Pinpoint the cell where the given text exists, returning its (X, Y) midpoint coordinate. 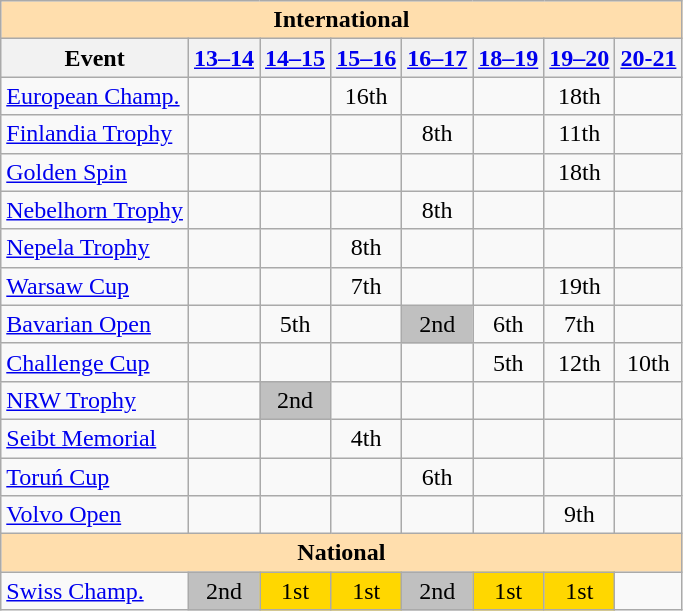
4th (366, 438)
12th (580, 362)
Nepela Trophy (95, 248)
Nebelhorn Trophy (95, 210)
National (342, 553)
International (342, 20)
Challenge Cup (95, 362)
Toruń Cup (95, 477)
16th (366, 96)
Swiss Champ. (95, 591)
NRW Trophy (95, 400)
18–19 (508, 58)
Finlandia Trophy (95, 134)
Volvo Open (95, 515)
19–20 (580, 58)
European Champ. (95, 96)
10th (648, 362)
Golden Spin (95, 172)
14–15 (296, 58)
16–17 (438, 58)
Seibt Memorial (95, 438)
13–14 (224, 58)
15–16 (366, 58)
Warsaw Cup (95, 286)
19th (580, 286)
Event (95, 58)
20-21 (648, 58)
11th (580, 134)
Bavarian Open (95, 324)
9th (580, 515)
